For the text-containing cell, return its midpoint in (X, Y) coordinate format. 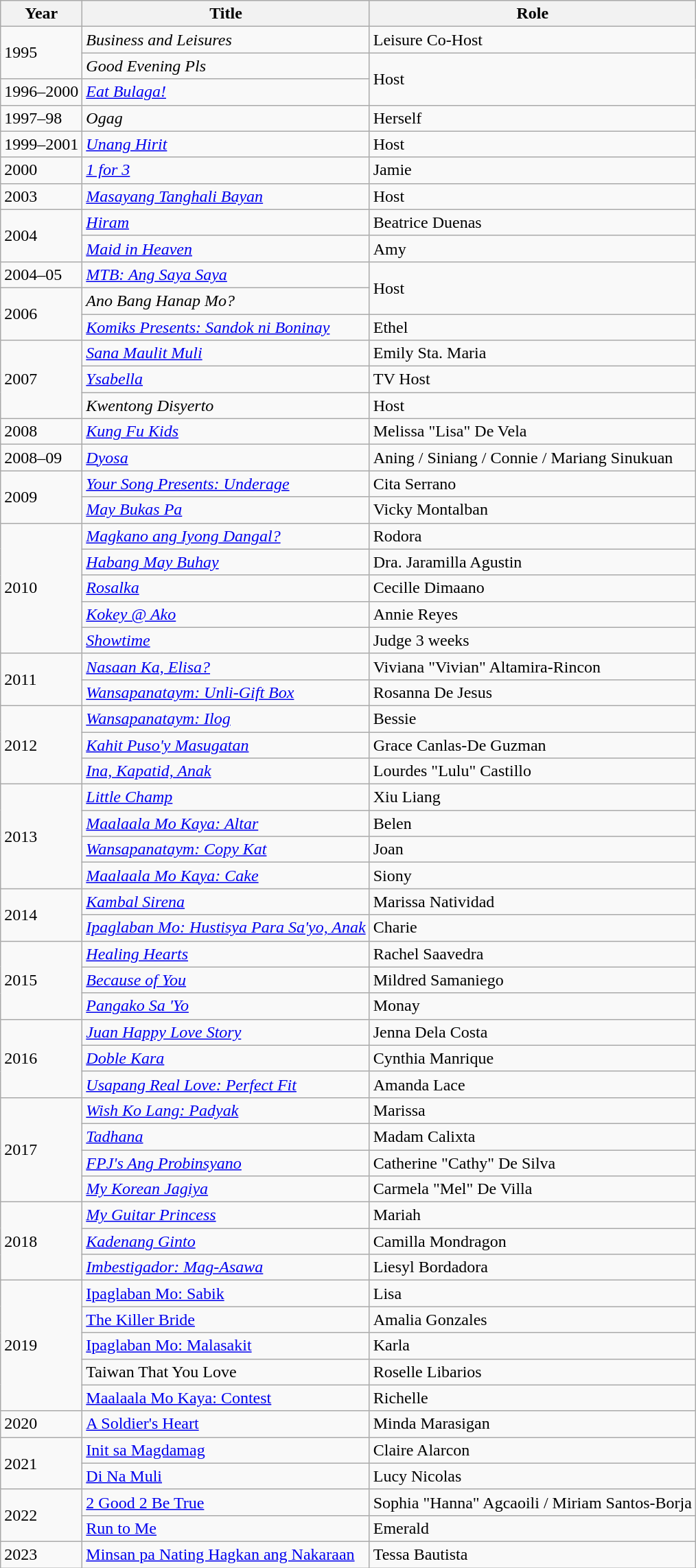
2018 (41, 1241)
1997–98 (41, 118)
Cecille Dimaano (533, 588)
Masayang Tanghali Bayan (226, 196)
2003 (41, 196)
Minsan pa Nating Hagkan ang Nakaraan (226, 1554)
Kahit Puso'y Masugatan (226, 745)
FPJ's Ang Probinsyano (226, 1163)
Maalaala Mo Kaya: Cake (226, 876)
Nasaan Ka, Elisa? (226, 666)
2004–05 (41, 274)
Ysabella (226, 379)
Run to Me (226, 1528)
Kwentong Disyerto (226, 406)
2012 (41, 745)
Ogag (226, 118)
Lucy Nicolas (533, 1476)
2000 (41, 170)
Your Song Presents: Underage (226, 484)
Doble Kara (226, 1058)
My Guitar Princess (226, 1215)
Vicky Montalban (533, 510)
Maalaala Mo Kaya: Contest (226, 1398)
Beatrice Duenas (533, 222)
Minda Marasigan (533, 1424)
2023 (41, 1554)
Rosalka (226, 588)
Maid in Heaven (226, 248)
Little Champ (226, 797)
2010 (41, 588)
Mariah (533, 1215)
2009 (41, 497)
Madam Calixta (533, 1136)
A Soldier's Heart (226, 1424)
Role (533, 14)
Wansapanataym: Copy Kat (226, 850)
TV Host (533, 379)
Tessa Bautista (533, 1554)
Ipaglaban Mo: Hustisya Para Sa'yo, Anak (226, 928)
Pangako Sa 'Yo (226, 1006)
Judge 3 weeks (533, 640)
Ano Bang Hanap Mo? (226, 301)
2017 (41, 1149)
Mildred Samaniego (533, 980)
2007 (41, 379)
Aning / Siniang / Connie / Mariang Sinukuan (533, 458)
The Killer Bride (226, 1320)
Amy (533, 248)
Dra. Jaramilla Agustin (533, 562)
Liesyl Bordadora (533, 1267)
2016 (41, 1058)
Kambal Sirena (226, 902)
Emily Sta. Maria (533, 353)
Lisa (533, 1294)
Magkano ang Iyong Dangal? (226, 536)
Komiks Presents: Sandok ni Boninay (226, 327)
Jenna Dela Costa (533, 1032)
1996–2000 (41, 92)
1999–2001 (41, 144)
Wish Ko Lang: Padyak (226, 1110)
Init sa Magdamag (226, 1450)
Dyosa (226, 458)
Marissa (533, 1110)
Ina, Kapatid, Anak (226, 771)
Tadhana (226, 1136)
2011 (41, 679)
1 for 3 (226, 170)
Amanda Lace (533, 1084)
2004 (41, 235)
Marissa Natividad (533, 902)
Hiram (226, 222)
Monay (533, 1006)
Roselle Libarios (533, 1372)
Melissa "Lisa" De Vela (533, 432)
Rachel Saavedra (533, 954)
May Bukas Pa (226, 510)
Grace Canlas-De Guzman (533, 745)
Bessie (533, 718)
Healing Hearts (226, 954)
Belen (533, 823)
Cynthia Manrique (533, 1058)
Imbestigador: Mag-Asawa (226, 1267)
Year (41, 14)
Ethel (533, 327)
Because of You (226, 980)
MTB: Ang Saya Saya (226, 274)
2014 (41, 915)
Emerald (533, 1528)
Leisure Co-Host (533, 40)
Xiu Liang (533, 797)
2008–09 (41, 458)
Charie (533, 928)
2006 (41, 314)
2015 (41, 980)
2013 (41, 836)
Maalaala Mo Kaya: Altar (226, 823)
Usapang Real Love: Perfect Fit (226, 1084)
Unang Hirit (226, 144)
Good Evening Pls (226, 66)
Taiwan That You Love (226, 1372)
Siony (533, 876)
Viviana "Vivian" Altamira-Rincon (533, 666)
Rosanna De Jesus (533, 692)
Sana Maulit Muli (226, 353)
Business and Leisures (226, 40)
Sophia "Hanna" Agcaoili / Miriam Santos-Borja (533, 1502)
2008 (41, 432)
Jamie (533, 170)
Wansapanataym: Ilog (226, 718)
Cita Serrano (533, 484)
Juan Happy Love Story (226, 1032)
Herself (533, 118)
My Korean Jagiya (226, 1189)
Wansapanataym: Unli-Gift Box (226, 692)
Joan (533, 850)
Amalia Gonzales (533, 1320)
2021 (41, 1463)
Camilla Mondragon (533, 1241)
1995 (41, 53)
Carmela "Mel" De Villa (533, 1189)
Karla (533, 1346)
Habang May Buhay (226, 562)
Kokey @ Ako (226, 614)
Claire Alarcon (533, 1450)
2 Good 2 Be True (226, 1502)
Lourdes "Lulu" Castillo (533, 771)
Richelle (533, 1398)
Eat Bulaga! (226, 92)
2019 (41, 1346)
Di Na Muli (226, 1476)
Rodora (533, 536)
Ipaglaban Mo: Sabik (226, 1294)
Kadenang Ginto (226, 1241)
Title (226, 14)
Showtime (226, 640)
Annie Reyes (533, 614)
Ipaglaban Mo: Malasakit (226, 1346)
2022 (41, 1515)
Catherine "Cathy" De Silva (533, 1163)
2020 (41, 1424)
Kung Fu Kids (226, 432)
